From the cell containing the given text, extract its center point as [x, y] coordinate. 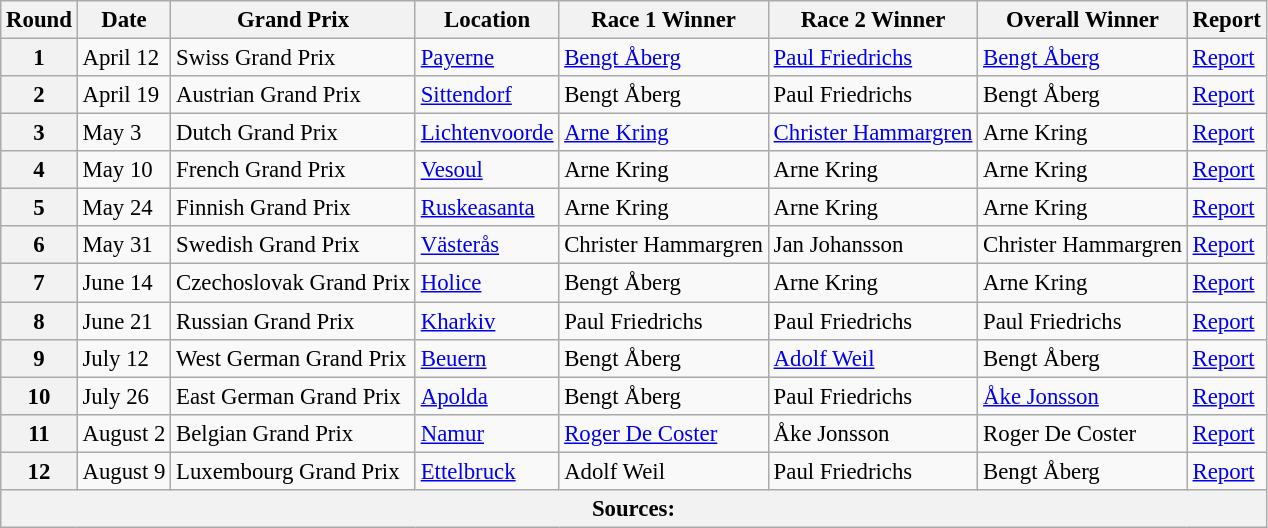
8 [39, 321]
3 [39, 133]
Race 1 Winner [664, 20]
5 [39, 208]
April 12 [124, 58]
May 24 [124, 208]
Swedish Grand Prix [294, 245]
Location [486, 20]
Namur [486, 433]
Jan Johansson [872, 245]
7 [39, 283]
11 [39, 433]
August 9 [124, 471]
Apolda [486, 396]
Luxembourg Grand Prix [294, 471]
Kharkiv [486, 321]
Grand Prix [294, 20]
Holice [486, 283]
July 26 [124, 396]
April 19 [124, 95]
Dutch Grand Prix [294, 133]
2 [39, 95]
West German Grand Prix [294, 358]
Vesoul [486, 170]
1 [39, 58]
Date [124, 20]
East German Grand Prix [294, 396]
May 31 [124, 245]
Austrian Grand Prix [294, 95]
Russian Grand Prix [294, 321]
Race 2 Winner [872, 20]
9 [39, 358]
Sources: [634, 509]
Västerås [486, 245]
10 [39, 396]
Ettelbruck [486, 471]
French Grand Prix [294, 170]
Ruskeasanta [486, 208]
June 21 [124, 321]
Finnish Grand Prix [294, 208]
May 3 [124, 133]
Czechoslovak Grand Prix [294, 283]
Belgian Grand Prix [294, 433]
Round [39, 20]
Lichtenvoorde [486, 133]
Beuern [486, 358]
July 12 [124, 358]
Overall Winner [1082, 20]
6 [39, 245]
Sittendorf [486, 95]
12 [39, 471]
August 2 [124, 433]
May 10 [124, 170]
Payerne [486, 58]
June 14 [124, 283]
Swiss Grand Prix [294, 58]
4 [39, 170]
